Extract the (X, Y) coordinate from the center of the cell holding the provided text.  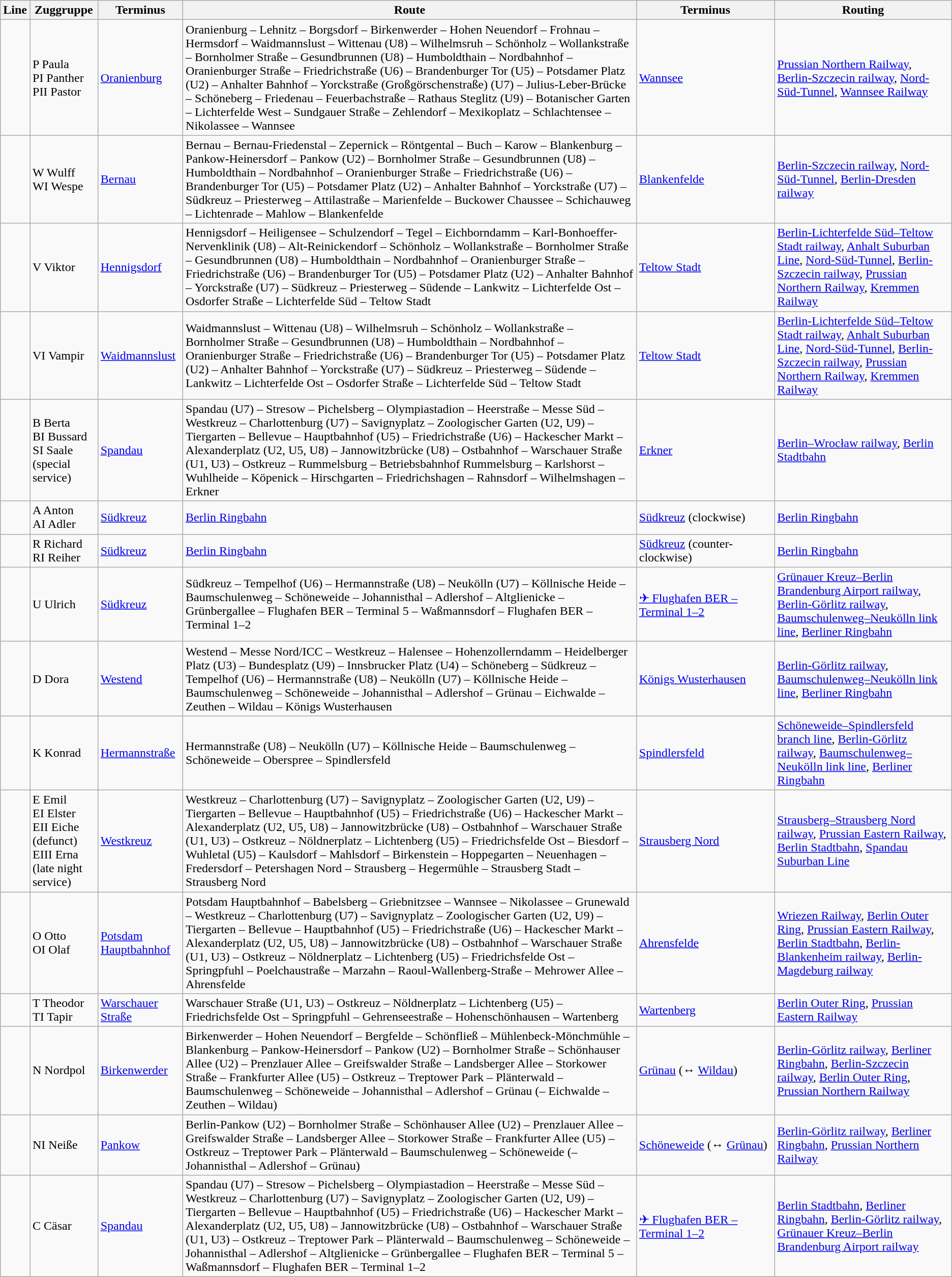
Warschauer Straße (140, 1010)
Waidmannslust (140, 355)
Strausberg Nord (705, 841)
Erkner (705, 450)
Hermannstraße (140, 753)
Wriezen Railway, Berlin Outer Ring, Prussian Eastern Railway, Berlin Stadtbahn, Berlin-Blankenheim railway, Berlin-Magdeburg railway (863, 943)
P PaulaPI PantherPII Pastor (64, 77)
Wannsee (705, 77)
Blankenfelde (705, 179)
Hermannstraße (U8) – Neukölln (U7) – Köllnische Heide – Baumschulenweg – Schöneweide – Oberspree – Spindlersfeld (410, 753)
VI Vampir (64, 355)
O OttoOI Olaf (64, 943)
Grünauer Kreuz–Berlin Brandenburg Airport railway, Berlin-Görlitz railway, Baumschulenweg–Neukölln link line, Berliner Ringbahn (863, 604)
D Dora (64, 678)
E EmilEI ElsterEII Eiche (defunct)EIII Erna(late night service) (64, 841)
Berlin Stadtbahn, Berliner Ringbahn, Berlin-Görlitz railway, Grünauer Kreuz–Berlin Brandenburg Airport railway (863, 1226)
Berlin-Görlitz railway, Berliner Ringbahn, Prussian Northern Railway (863, 1145)
R RichardRI Reiher (64, 550)
Westkreuz (140, 841)
Königs Wusterhausen (705, 678)
A AntonAI Adler (64, 518)
Wartenberg (705, 1010)
Berlin Outer Ring, Prussian Eastern Railway (863, 1010)
Südkreuz (counter-clockwise) (705, 550)
N Nordpol (64, 1071)
Strausberg–Strausberg Nord railway, Prussian Eastern Railway, Berlin Stadtbahn, Spandau Suburban Line (863, 841)
Berlin–Wrocław railway, Berlin Stadtbahn (863, 450)
Bernau (140, 179)
Oranienburg (140, 77)
Schöneweide–Spindlersfeld branch line, Berlin-Görlitz railway, Baumschulenweg–Neukölln link line, Berliner Ringbahn (863, 753)
B BertaBI BussardSI Saale(special service) (64, 450)
Birkenwerder (140, 1071)
Berlin-Görlitz railway, Berliner Ringbahn, Berlin-Szczecin railway, Berlin Outer Ring, Prussian Northern Railway (863, 1071)
Zuggruppe (64, 10)
Grünau (↔ Wildau) (705, 1071)
Hennigsdorf (140, 268)
C Cäsar (64, 1226)
NI Neiße (64, 1145)
Line (15, 10)
Ahrensfelde (705, 943)
Berlin-Szczecin railway, Nord-Süd-Tunnel, Berlin-Dresden railway (863, 179)
Spindlersfeld (705, 753)
Routing (863, 10)
Prussian Northern Railway, Berlin-Szczecin railway, Nord-Süd-Tunnel, Wannsee Railway (863, 77)
Westend (140, 678)
Berlin-Görlitz railway, Baumschulenweg–Neukölln link line, Berliner Ringbahn (863, 678)
V Viktor (64, 268)
Südkreuz (clockwise) (705, 518)
Pankow (140, 1145)
T TheodorTI Tapir (64, 1010)
W WulffWI Wespe (64, 179)
Schöneweide (↔ Grünau) (705, 1145)
K Konrad (64, 753)
Potsdam Hauptbahnhof (140, 943)
U Ulrich (64, 604)
Route (410, 10)
